Return the (X, Y) coordinate for the center point of the cell that contains the specified text.  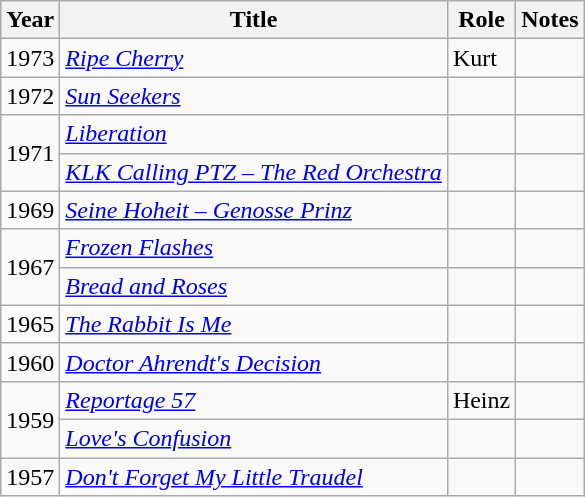
1973 (30, 58)
1967 (30, 267)
1960 (30, 362)
The Rabbit Is Me (254, 324)
Year (30, 20)
Title (254, 20)
1971 (30, 153)
Liberation (254, 134)
Bread and Roses (254, 286)
Notes (550, 20)
Seine Hoheit – Genosse Prinz (254, 210)
Don't Forget My Little Traudel (254, 477)
Doctor Ahrendt's Decision (254, 362)
Kurt (481, 58)
Sun Seekers (254, 96)
Frozen Flashes (254, 248)
Role (481, 20)
Love's Confusion (254, 438)
1965 (30, 324)
1969 (30, 210)
1972 (30, 96)
Heinz (481, 400)
1957 (30, 477)
1959 (30, 419)
KLK Calling PTZ – The Red Orchestra (254, 172)
Reportage 57 (254, 400)
Ripe Cherry (254, 58)
